Scan for the cell matching the given text and deliver its [X, Y] coordinate at center. 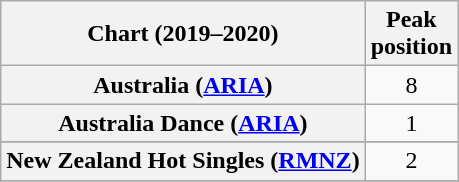
Chart (2019–2020) [183, 34]
2 [411, 161]
New Zealand Hot Singles (RMNZ) [183, 161]
1 [411, 123]
Australia (ARIA) [183, 85]
8 [411, 85]
Peakposition [411, 34]
Australia Dance (ARIA) [183, 123]
